Search for the cell housing the specified text and yield its (X, Y) center coordinate. 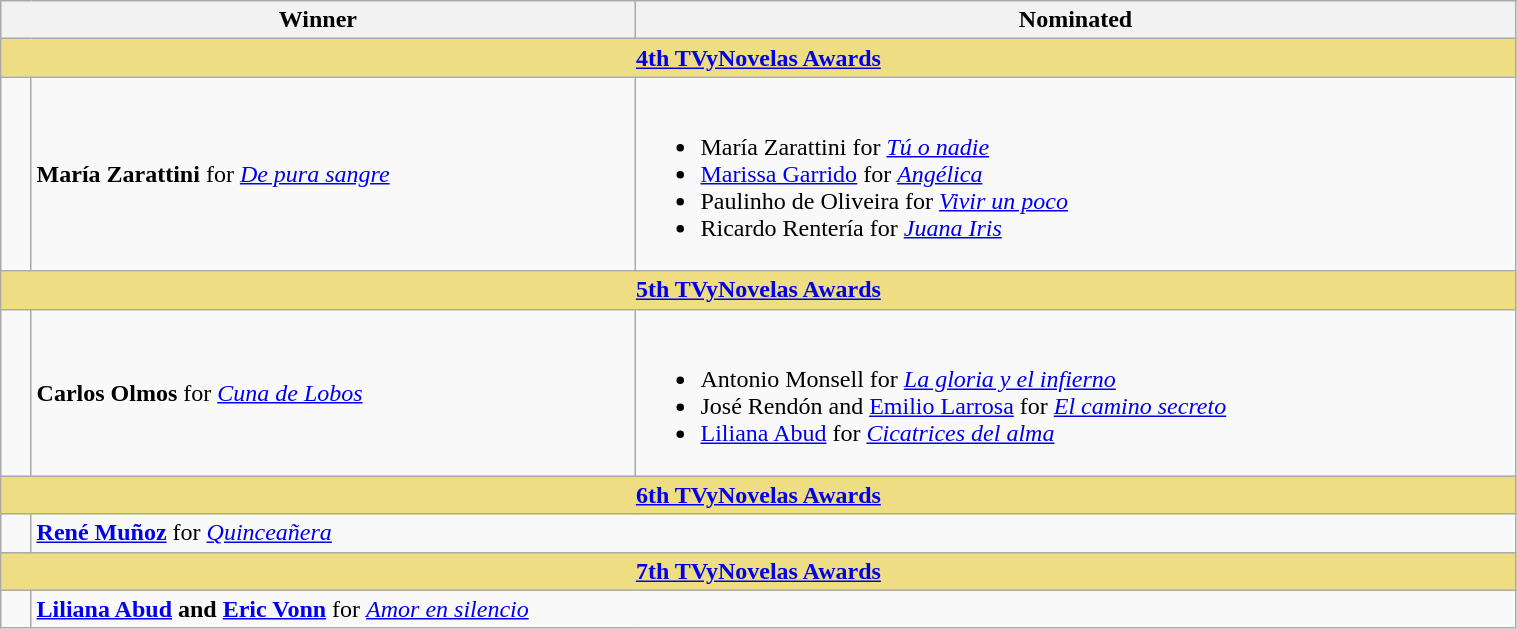
María Zarattini for Tú o nadieMarissa Garrido for AngélicaPaulinho de Oliveira for Vivir un pocoRicardo Rentería for Juana Iris (1076, 174)
5th TVyNovelas Awards (758, 290)
María Zarattini for De pura sangre (333, 174)
Winner (318, 20)
7th TVyNovelas Awards (758, 571)
Nominated (1076, 20)
4th TVyNovelas Awards (758, 58)
Liliana Abud and Eric Vonn for Amor en silencio (774, 609)
Carlos Olmos for Cuna de Lobos (333, 392)
René Muñoz for Quinceañera (774, 533)
6th TVyNovelas Awards (758, 495)
Antonio Monsell for La gloria y el infiernoJosé Rendón and Emilio Larrosa for El camino secretoLiliana Abud for Cicatrices del alma (1076, 392)
